Extract the [X, Y] coordinate from the center of the cell holding the provided text.  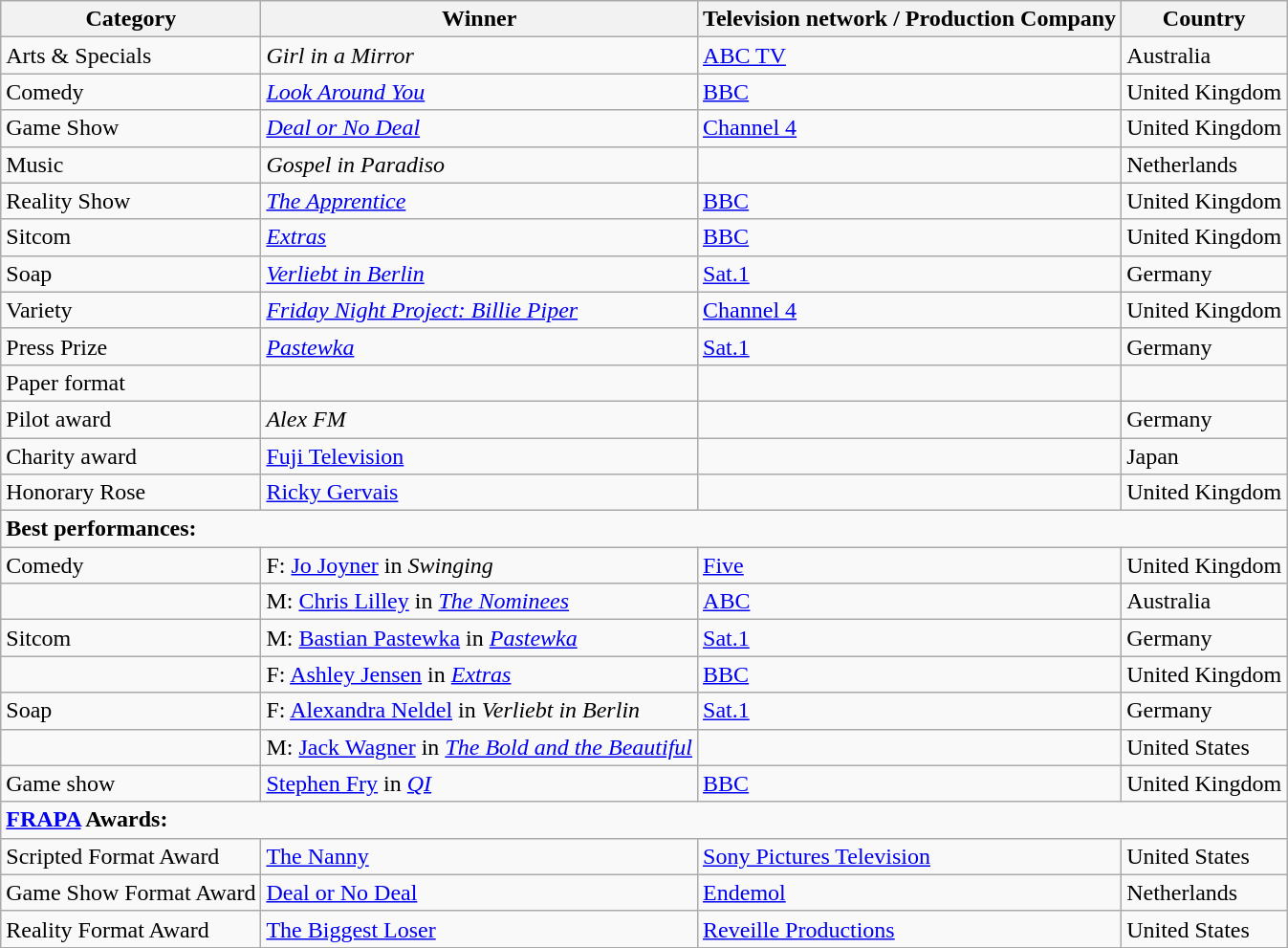
Reality Show [131, 201]
Five [910, 565]
Fuji Television [480, 456]
The Biggest Loser [480, 929]
Press Prize [131, 346]
Honorary Rose [131, 493]
Game show [131, 783]
Reality Format Award [131, 929]
Music [131, 165]
Scripted Format Award [131, 856]
Category [131, 19]
F: Ashley Jensen in Extras [480, 674]
FRAPA Awards: [644, 820]
Japan [1205, 456]
M: Jack Wagner in The Bold and the Beautiful [480, 747]
Best performances: [644, 529]
Pastewka [480, 346]
Variety [131, 310]
Sony Pictures Television [910, 856]
Extras [480, 237]
Game Show [131, 128]
ABC TV [910, 55]
F: Jo Joyner in Swinging [480, 565]
Country [1205, 19]
Reveille Productions [910, 929]
Alex FM [480, 419]
Game Show Format Award [131, 893]
Paper format [131, 383]
Girl in a Mirror [480, 55]
Friday Night Project: Billie Piper [480, 310]
M: Bastian Pastewka in Pastewka [480, 638]
Look Around You [480, 92]
Charity award [131, 456]
Endemol [910, 893]
Arts & Specials [131, 55]
Winner [480, 19]
The Nanny [480, 856]
M: Chris Lilley in The Nominees [480, 602]
The Apprentice [480, 201]
Verliebt in Berlin [480, 274]
Gospel in Paradiso [480, 165]
F: Alexandra Neldel in Verliebt in Berlin [480, 711]
Stephen Fry in QI [480, 783]
ABC [910, 602]
Ricky Gervais [480, 493]
Television network / Production Company [910, 19]
Pilot award [131, 419]
